Identify which cell holds the provided text, then report its [X, Y] central coordinate. 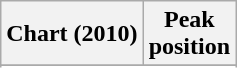
Chart (2010) [72, 34]
Peakposition [189, 34]
